Locate the cell with the specified text and output its [X, Y] center coordinate. 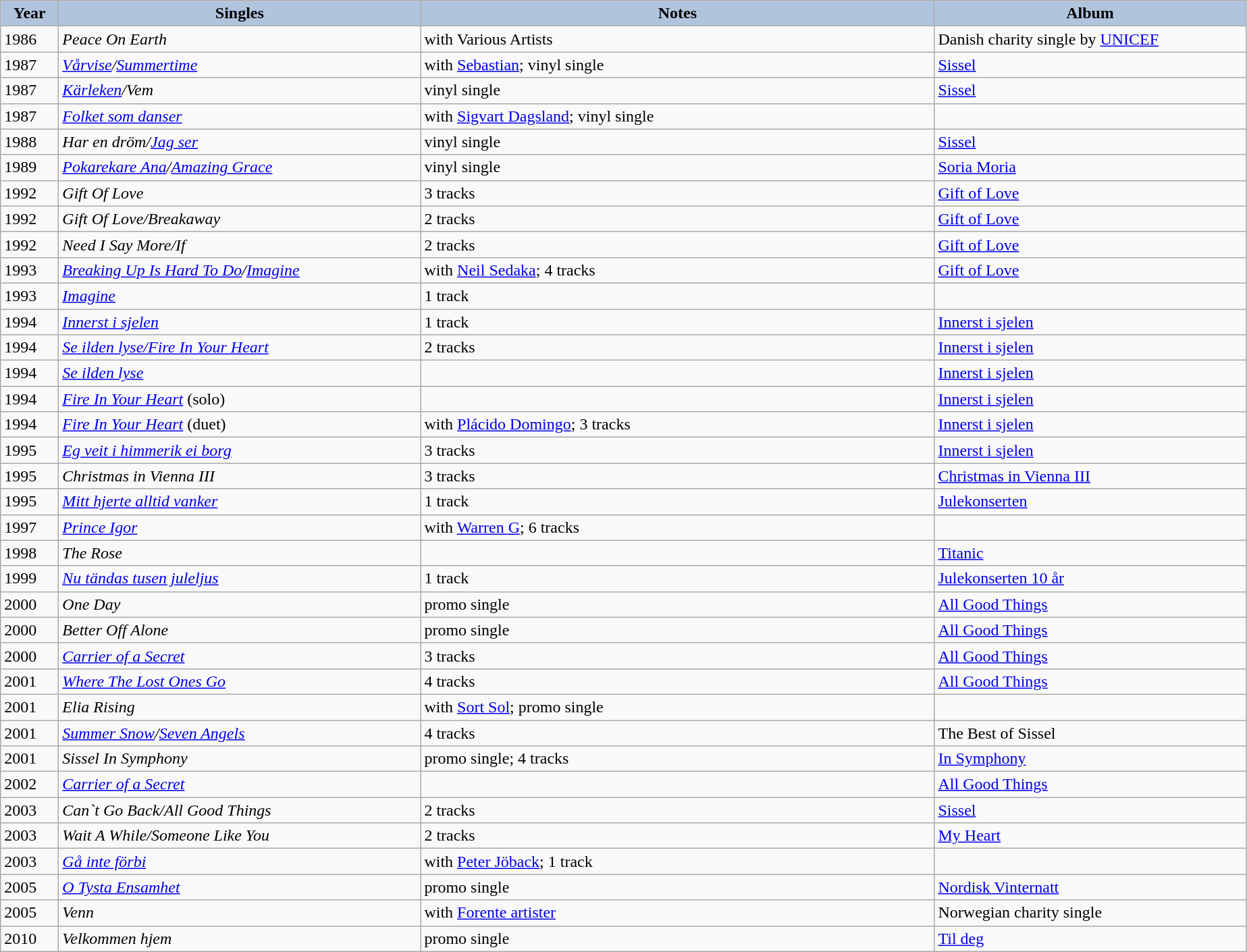
Venn [240, 913]
Imagine [240, 296]
with Warren G; 6 tracks [678, 527]
Better Off Alone [240, 630]
with Plácido Domingo; 3 tracks [678, 425]
Pokarekare Ana/Amazing Grace [240, 167]
Fire In Your Heart (solo) [240, 399]
Til deg [1090, 938]
Can`t Go Back/All Good Things [240, 810]
Peace On Earth [240, 39]
2002 [30, 785]
Notes [678, 14]
Eg veit i himmerik ei borg [240, 450]
1999 [30, 579]
Nu tändas tusen juleljus [240, 579]
Danish charity single by UNICEF [1090, 39]
The Best of Sissel [1090, 733]
Vårvise/Summertime [240, 65]
Year [30, 14]
1997 [30, 527]
Wait A While/Someone Like You [240, 836]
with Sebastian; vinyl single [678, 65]
Where The Lost Ones Go [240, 681]
Breaking Up Is Hard To Do/Imagine [240, 270]
Elia Rising [240, 707]
2010 [30, 938]
In Symphony [1090, 759]
Singles [240, 14]
Gift Of Love [240, 193]
1986 [30, 39]
with Various Artists [678, 39]
promo single; 4 tracks [678, 759]
with Sort Sol; promo single [678, 707]
Nordisk Vinternatt [1090, 887]
Soria Moria [1090, 167]
with Neil Sedaka; 4 tracks [678, 270]
1998 [30, 553]
Norwegian charity single [1090, 913]
Se ilden lyse [240, 373]
Titanic [1090, 553]
Sissel In Symphony [240, 759]
with Forente artister [678, 913]
Gift Of Love/Breakaway [240, 219]
Need I Say More/If [240, 244]
Mitt hjerte alltid vanker [240, 502]
O Tysta Ensamhet [240, 887]
Summer Snow/Seven Angels [240, 733]
Prince Igor [240, 527]
with Sigvart Dagsland; vinyl single [678, 116]
Kärleken/Vem [240, 90]
Julekonserten 10 år [1090, 579]
1988 [30, 142]
Velkommen hjem [240, 938]
Album [1090, 14]
The Rose [240, 553]
Se ilden lyse/Fire In Your Heart [240, 348]
Fire In Your Heart (duet) [240, 425]
One Day [240, 604]
My Heart [1090, 836]
Har en dröm/Jag ser [240, 142]
with Peter Jöback; 1 track [678, 862]
Julekonserten [1090, 502]
1989 [30, 167]
Folket som danser [240, 116]
Gå inte förbi [240, 862]
